Extract the [X, Y] coordinate from the center of the cell holding the provided text.  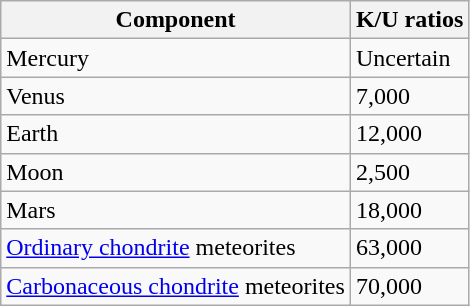
7,000 [409, 96]
2,500 [409, 172]
70,000 [409, 286]
Carbonaceous chondrite meteorites [176, 286]
Ordinary chondrite meteorites [176, 248]
Moon [176, 172]
63,000 [409, 248]
Uncertain [409, 58]
Mercury [176, 58]
18,000 [409, 210]
12,000 [409, 134]
Venus [176, 96]
K/U ratios [409, 20]
Component [176, 20]
Earth [176, 134]
Mars [176, 210]
